Return the [X, Y] coordinate for the center point of the cell that contains the specified text.  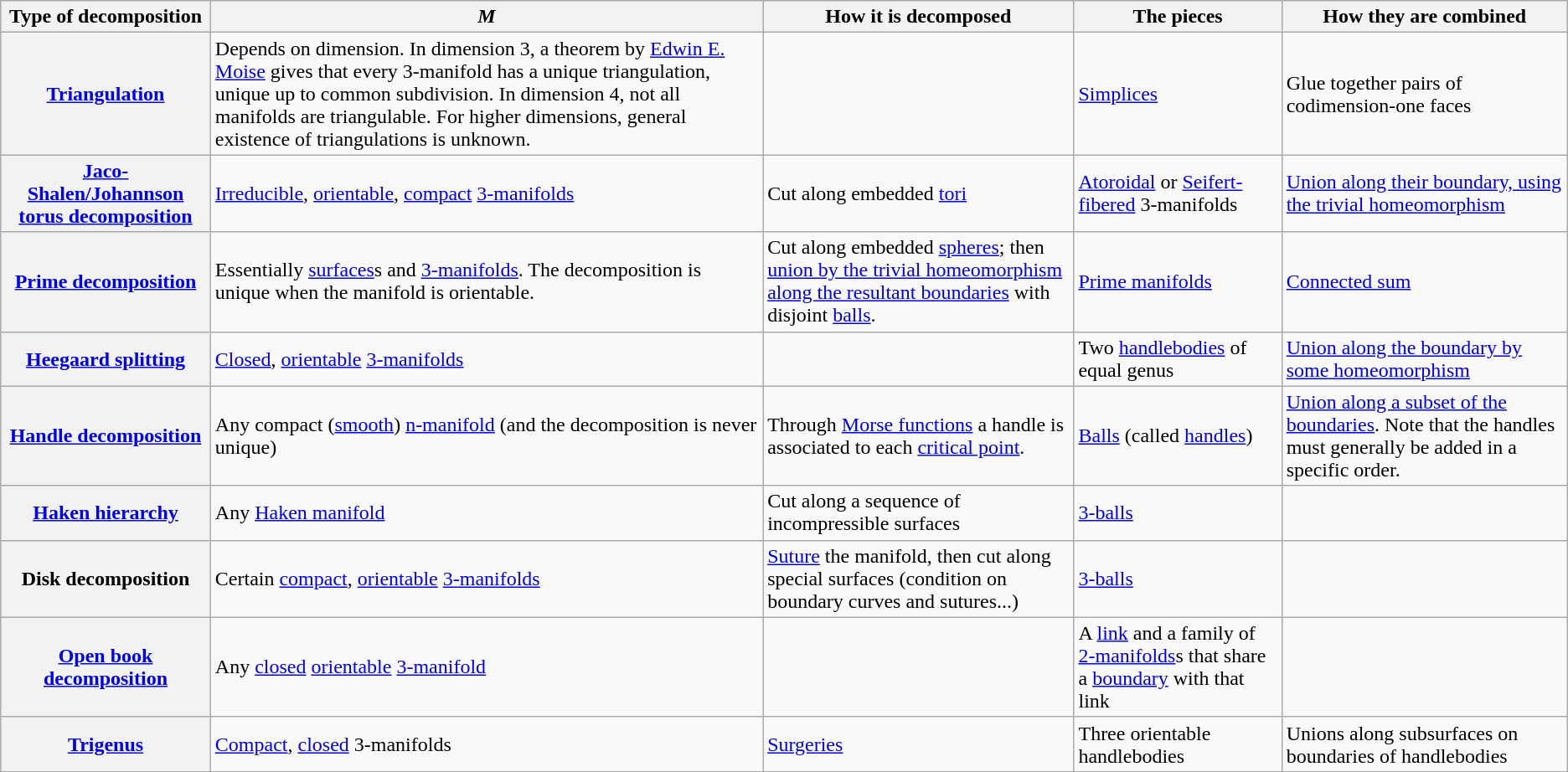
Cut along a sequence of incompressible surfaces [918, 512]
Open book decomposition [106, 666]
Any closed orientable 3-manifold [486, 666]
Glue together pairs of codimension-one faces [1424, 94]
Through Morse functions a handle is associated to each critical point. [918, 435]
Compact, closed 3-manifolds [486, 744]
Certain compact, orientable 3-manifolds [486, 579]
Type of decomposition [106, 17]
Trigenus [106, 744]
Heegaard splitting [106, 358]
Irreducible, orientable, compact 3-manifolds [486, 193]
Suture the manifold, then cut along special surfaces (condition on boundary curves and sutures...) [918, 579]
Unions along subsurfaces on boundaries of handlebodies [1424, 744]
The pieces [1178, 17]
Prime decomposition [106, 281]
Union along a subset of the boundaries. Note that the handles must generally be added in a specific order. [1424, 435]
Essentially surfacess and 3-manifolds. The decomposition is unique when the manifold is orientable. [486, 281]
Surgeries [918, 744]
Disk decomposition [106, 579]
Any Haken manifold [486, 512]
Union along their boundary, using the trivial homeomorphism [1424, 193]
Prime manifolds [1178, 281]
Union along the boundary by some homeomorphism [1424, 358]
Jaco-Shalen/Johannson torus decomposition [106, 193]
Connected sum [1424, 281]
Any compact (smooth) n-manifold (and the decomposition is never unique) [486, 435]
Simplices [1178, 94]
Triangulation [106, 94]
Cut along embedded spheres; then union by the trivial homeomorphism along the resultant boundaries with disjoint balls. [918, 281]
Two handlebodies of equal genus [1178, 358]
M [486, 17]
Balls (called handles) [1178, 435]
How it is decomposed [918, 17]
A link and a family of 2-manifoldss that share a boundary with that link [1178, 666]
How they are combined [1424, 17]
Closed, orientable 3-manifolds [486, 358]
Cut along embedded tori [918, 193]
Atoroidal or Seifert-fibered 3-manifolds [1178, 193]
Haken hierarchy [106, 512]
Three orientable handlebodies [1178, 744]
Handle decomposition [106, 435]
